For the text-containing cell, return its midpoint in (x, y) coordinate format. 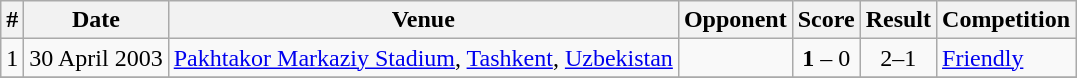
30 April 2003 (96, 58)
Pakhtakor Markaziy Stadium, Tashkent, Uzbekistan (423, 58)
Score (826, 20)
Opponent (735, 20)
Competition (1006, 20)
2–1 (898, 58)
Date (96, 20)
Friendly (1006, 58)
Venue (423, 20)
1 – 0 (826, 58)
# (12, 20)
Result (898, 20)
1 (12, 58)
